From the cell containing the given text, extract its center point as (x, y) coordinate. 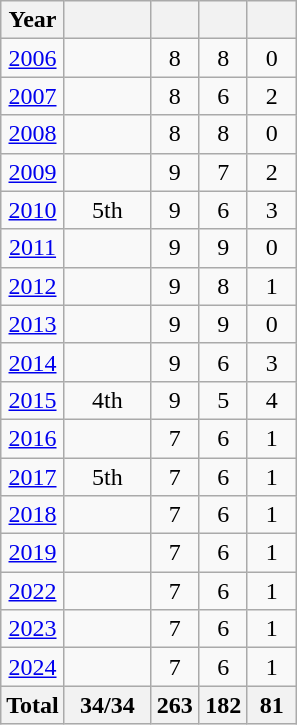
2007 (33, 96)
2018 (33, 515)
2013 (33, 324)
2016 (33, 438)
182 (224, 705)
81 (272, 705)
2010 (33, 210)
263 (174, 705)
5 (224, 400)
Total (33, 705)
2024 (33, 667)
2023 (33, 629)
2014 (33, 362)
2008 (33, 134)
2009 (33, 172)
4th (107, 400)
4 (272, 400)
2022 (33, 591)
2017 (33, 477)
Year (33, 20)
2019 (33, 553)
34/34 (107, 705)
2011 (33, 248)
2012 (33, 286)
2015 (33, 400)
2006 (33, 58)
